Detect which cell encompasses the target text, then output its (X, Y) center coordinate. 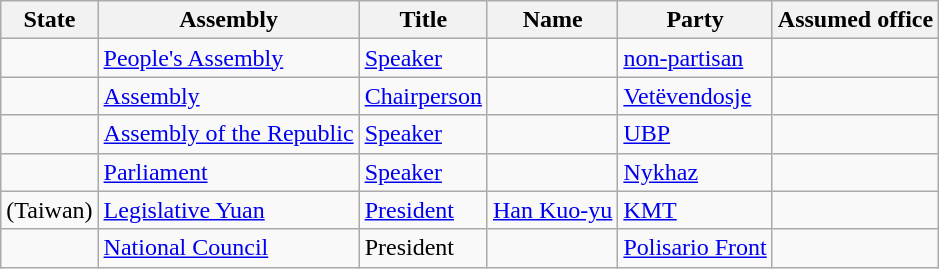
Assembly of the Republic (228, 134)
Party (695, 20)
People's Assembly (228, 58)
Nykhaz (695, 172)
Name (552, 20)
National Council (228, 248)
State (50, 20)
Legislative Yuan (228, 210)
non-partisan (695, 58)
Vetëvendosje (695, 96)
(Taiwan) (50, 210)
Parliament (228, 172)
Assumed office (855, 20)
Han Kuo-yu (552, 210)
KMT (695, 210)
Chairperson (423, 96)
Polisario Front (695, 248)
UBP (695, 134)
Title (423, 20)
